Provide the (x, y) coordinate of the cell's center where the given text is located.  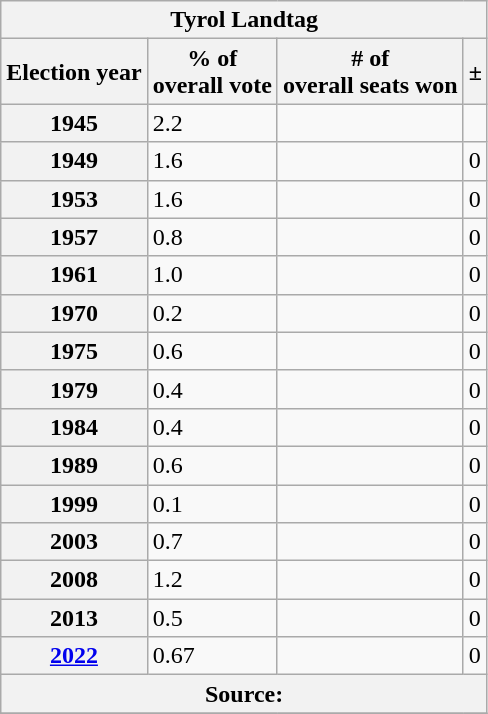
1970 (74, 313)
1979 (74, 389)
2022 (74, 656)
1945 (74, 123)
Tyrol Landtag (244, 20)
Election year (74, 72)
0.7 (212, 542)
1989 (74, 465)
2.2 (212, 123)
1999 (74, 503)
1.2 (212, 580)
1.0 (212, 275)
0.8 (212, 237)
0.2 (212, 313)
1953 (74, 199)
# ofoverall seats won (370, 72)
1957 (74, 237)
1984 (74, 427)
1975 (74, 351)
2008 (74, 580)
1961 (74, 275)
Source: (244, 694)
2013 (74, 618)
0.1 (212, 503)
0.5 (212, 618)
2003 (74, 542)
0.67 (212, 656)
± (475, 72)
% ofoverall vote (212, 72)
1949 (74, 161)
